Output the [x, y] coordinate of the center of the cell containing the given text.  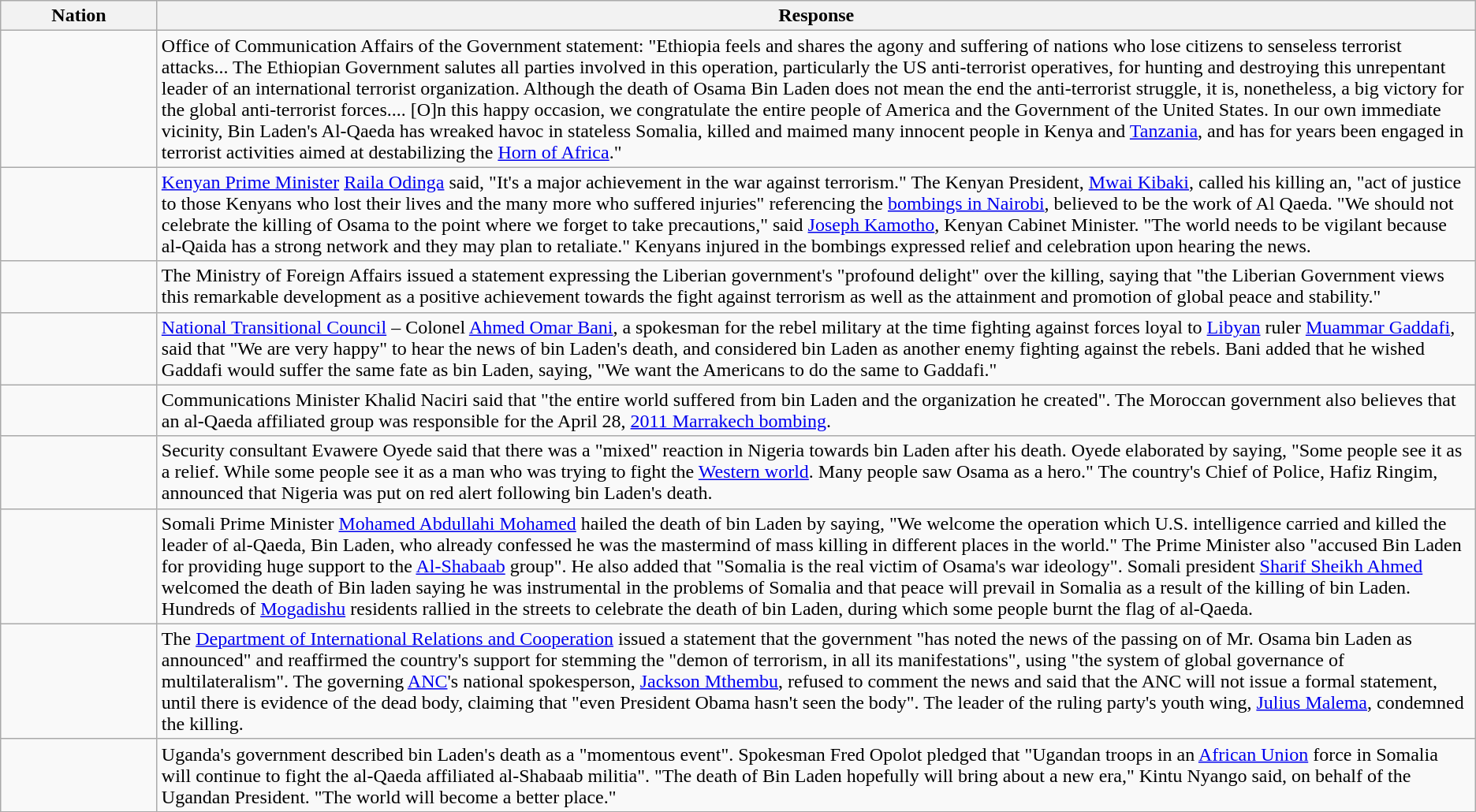
Response [816, 16]
Nation [79, 16]
